Search for the cell housing the specified text and yield its [x, y] center coordinate. 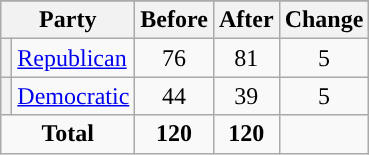
Before [174, 20]
76 [174, 58]
Democratic [74, 96]
44 [174, 96]
39 [246, 96]
After [246, 20]
Total [68, 134]
Party [68, 20]
Change [324, 20]
81 [246, 58]
Republican [74, 58]
